Detect which cell encompasses the target text, then output its [X, Y] center coordinate. 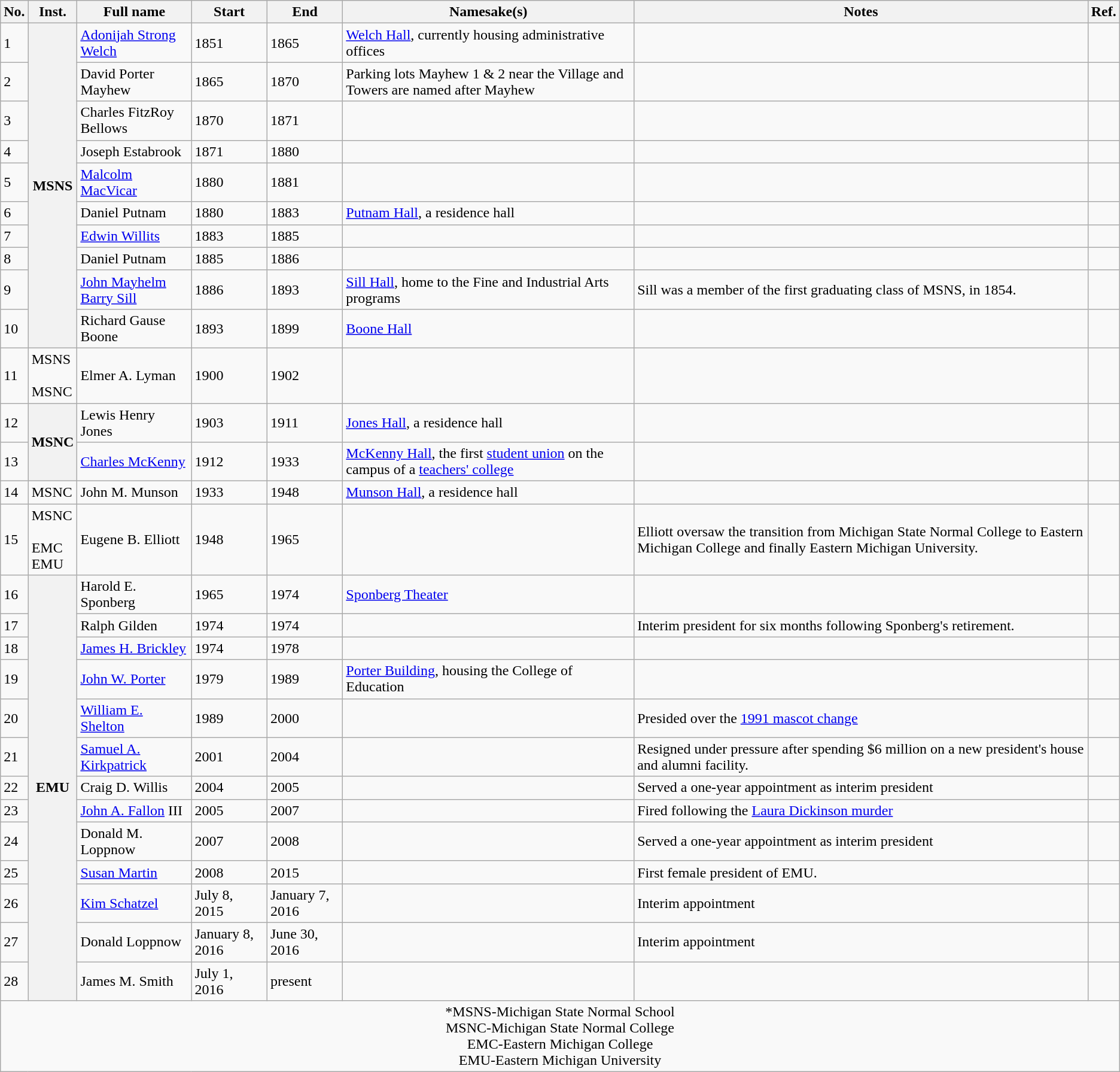
Start [229, 12]
July 8, 2015 [229, 903]
2 [14, 81]
2000 [305, 718]
27 [14, 942]
1912 [229, 462]
John Mayhelm Barry Sill [134, 290]
Jones Hall, a residence hall [488, 423]
1903 [229, 423]
1911 [305, 423]
Harold E. Sponberg [134, 595]
8 [14, 259]
15 [14, 540]
Porter Building, housing the College of Education [488, 679]
Sill Hall, home to the Fine and Industrial Arts programs [488, 290]
Putnam Hall, a residence hall [488, 213]
16 [14, 595]
Donald M. Loppnow [134, 842]
1881 [305, 182]
17 [14, 625]
19 [14, 679]
Boone Hall [488, 328]
McKenny Hall, the first student union on the campus of a teachers' college [488, 462]
1851 [229, 43]
MSNS [53, 186]
3 [14, 121]
EMU [53, 788]
20 [14, 718]
Richard Gause Boone [134, 328]
Charles FitzRoy Bellows [134, 121]
12 [14, 423]
Inst. [53, 12]
6 [14, 213]
John A. Fallon III [134, 810]
Namesake(s) [488, 12]
Susan Martin [134, 872]
22 [14, 788]
1979 [229, 679]
Interim president for six months following Sponberg's retirement. [862, 625]
David Porter Mayhew [134, 81]
Welch Hall, currently housing administrative offices [488, 43]
Presided over the 1991 mascot change [862, 718]
Kim Schatzel [134, 903]
1899 [305, 328]
18 [14, 648]
First female president of EMU. [862, 872]
Sill was a member of the first graduating class of MSNS, in 1854. [862, 290]
Craig D. Willis [134, 788]
Joseph Estabrook [134, 151]
25 [14, 872]
January 8, 2016 [229, 942]
MSNCEMC EMU [53, 540]
10 [14, 328]
January 7, 2016 [305, 903]
Ralph Gilden [134, 625]
Edwin Willits [134, 236]
John M. Munson [134, 493]
24 [14, 842]
Eugene B. Elliott [134, 540]
Resigned under pressure after spending $6 million on a new president's house and alumni facility. [862, 757]
Lewis Henry Jones [134, 423]
June 30, 2016 [305, 942]
Adonijah Strong Welch [134, 43]
11 [14, 375]
21 [14, 757]
MSNS MSNC [53, 375]
4 [14, 151]
Elliott oversaw the transition from Michigan State Normal College to Eastern Michigan College and finally Eastern Michigan University. [862, 540]
23 [14, 810]
James H. Brickley [134, 648]
Malcolm MacVicar [134, 182]
July 1, 2016 [229, 980]
Charles McKenny [134, 462]
Samuel A. Kirkpatrick [134, 757]
End [305, 12]
Fired following the Laura Dickinson murder [862, 810]
Ref. [1103, 12]
No. [14, 12]
present [305, 980]
7 [14, 236]
Notes [862, 12]
Munson Hall, a residence hall [488, 493]
Full name [134, 12]
1978 [305, 648]
1902 [305, 375]
2015 [305, 872]
9 [14, 290]
26 [14, 903]
Sponberg Theater [488, 595]
Elmer A. Lyman [134, 375]
James M. Smith [134, 980]
5 [14, 182]
William E. Shelton [134, 718]
2001 [229, 757]
John W. Porter [134, 679]
1900 [229, 375]
14 [14, 493]
1 [14, 43]
Donald Loppnow [134, 942]
Parking lots Mayhew 1 & 2 near the Village and Towers are named after Mayhew [488, 81]
28 [14, 980]
13 [14, 462]
*MSNS-Michigan State Normal School MSNC-Michigan State Normal College EMC-Eastern Michigan College EMU-Eastern Michigan University [560, 1037]
